Return the [X, Y] coordinate for the center point of the cell that contains the specified text.  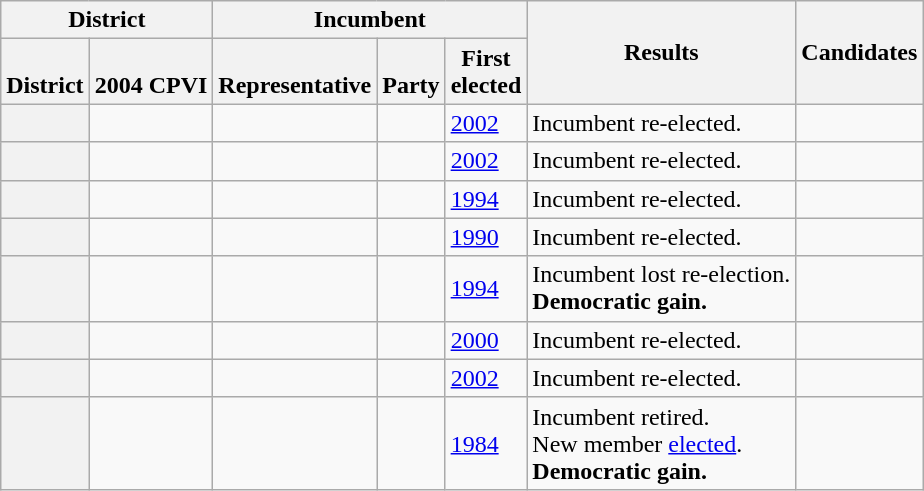
Representative [295, 72]
2004 CPVI [151, 72]
Party [411, 72]
Incumbent retired.New member elected.Democratic gain. [662, 443]
Results [662, 52]
Firstelected [486, 72]
Incumbent [370, 20]
1984 [486, 443]
Candidates [860, 52]
2000 [486, 340]
1990 [486, 237]
Incumbent lost re-election.Democratic gain. [662, 288]
